From the cell containing the given text, extract its center point as (X, Y) coordinate. 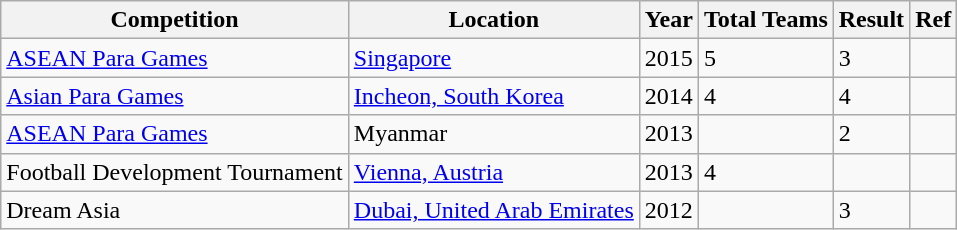
Year (668, 20)
Asian Para Games (175, 96)
Total Teams (766, 20)
Competition (175, 20)
Incheon, South Korea (494, 96)
Myanmar (494, 134)
Football Development Tournament (175, 172)
Result (871, 20)
2015 (668, 58)
2014 (668, 96)
Dream Asia (175, 210)
Singapore (494, 58)
5 (766, 58)
Ref (934, 20)
Location (494, 20)
Dubai, United Arab Emirates (494, 210)
Vienna, Austria (494, 172)
2012 (668, 210)
2 (871, 134)
